Provide the [X, Y] coordinate of the cell's center where the given text is located.  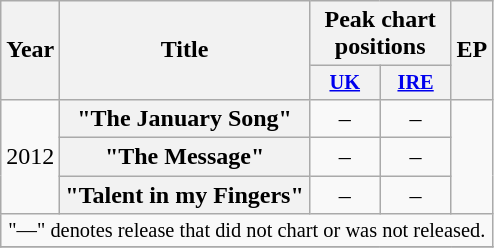
IRE [416, 83]
"The Message" [185, 157]
"—" denotes release that did not chart or was not released. [247, 231]
UK [344, 83]
"The January Song" [185, 118]
2012 [30, 156]
"Talent in my Fingers" [185, 195]
Title [185, 50]
Year [30, 50]
EP [472, 50]
Peak chart positions [380, 34]
